Extract the (x, y) coordinate from the center of the cell holding the provided text.  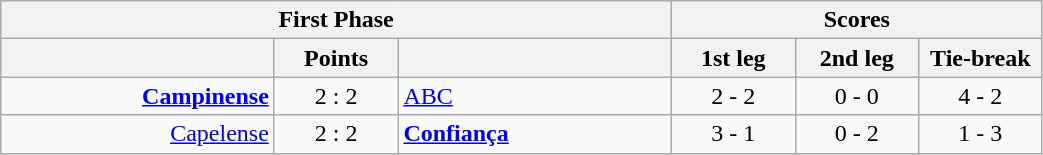
3 - 1 (733, 134)
Capelense (138, 134)
2nd leg (857, 58)
Tie-break (981, 58)
4 - 2 (981, 96)
0 - 2 (857, 134)
Campinense (138, 96)
2 - 2 (733, 96)
ABC (535, 96)
1 - 3 (981, 134)
Points (336, 58)
1st leg (733, 58)
Scores (856, 20)
0 - 0 (857, 96)
Confiança (535, 134)
First Phase (336, 20)
